Find where the given text appears and provide that cell's center as [x, y] coordinate. 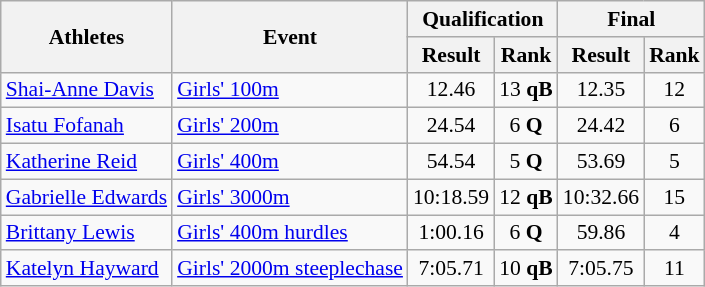
Event [290, 36]
Isatu Fofanah [86, 126]
Qualification [483, 19]
12.46 [451, 90]
13 qB [526, 90]
59.86 [601, 233]
12 [674, 90]
10:32.66 [601, 197]
Girls' 400m [290, 162]
10:18.59 [451, 197]
10 qB [526, 269]
24.42 [601, 126]
Final [632, 19]
5 Q [526, 162]
54.54 [451, 162]
11 [674, 269]
1:00.16 [451, 233]
12.35 [601, 90]
53.69 [601, 162]
Girls' 3000m [290, 197]
4 [674, 233]
Girls' 2000m steeplechase [290, 269]
24.54 [451, 126]
7:05.71 [451, 269]
Girls' 200m [290, 126]
12 qB [526, 197]
6 [674, 126]
Athletes [86, 36]
Katelyn Hayward [86, 269]
Girls' 400m hurdles [290, 233]
Girls' 100m [290, 90]
Shai-Anne Davis [86, 90]
15 [674, 197]
Gabrielle Edwards [86, 197]
Katherine Reid [86, 162]
Brittany Lewis [86, 233]
7:05.75 [601, 269]
5 [674, 162]
